Find where the given text appears and provide that cell's center as (X, Y) coordinate. 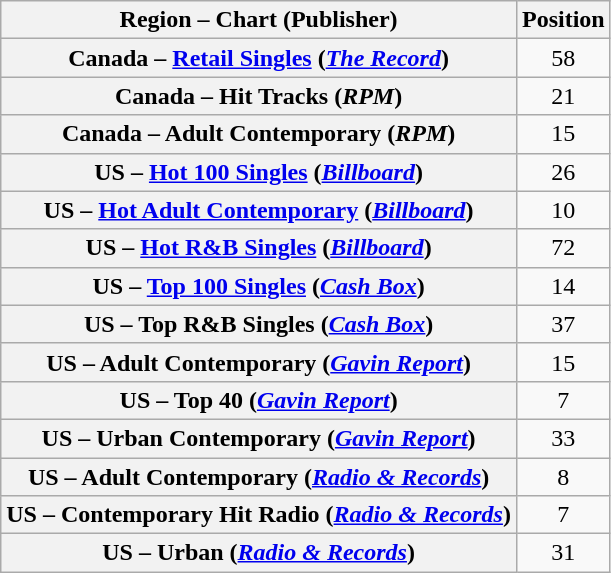
26 (563, 172)
Canada – Retail Singles (The Record) (259, 58)
US – Adult Contemporary (Radio & Records) (259, 477)
US – Contemporary Hit Radio (Radio & Records) (259, 515)
8 (563, 477)
Canada – Adult Contemporary (RPM) (259, 134)
Position (563, 20)
37 (563, 324)
72 (563, 248)
14 (563, 286)
Canada – Hit Tracks (RPM) (259, 96)
US – Urban Contemporary (Gavin Report) (259, 438)
58 (563, 58)
US – Hot R&B Singles (Billboard) (259, 248)
US – Hot Adult Contemporary (Billboard) (259, 210)
US – Adult Contemporary (Gavin Report) (259, 362)
US – Top 100 Singles (Cash Box) (259, 286)
31 (563, 553)
21 (563, 96)
US – Top 40 (Gavin Report) (259, 400)
Region – Chart (Publisher) (259, 20)
US – Top R&B Singles (Cash Box) (259, 324)
10 (563, 210)
US – Urban (Radio & Records) (259, 553)
33 (563, 438)
US – Hot 100 Singles (Billboard) (259, 172)
